Return [X, Y] of the center of cell containing provided text 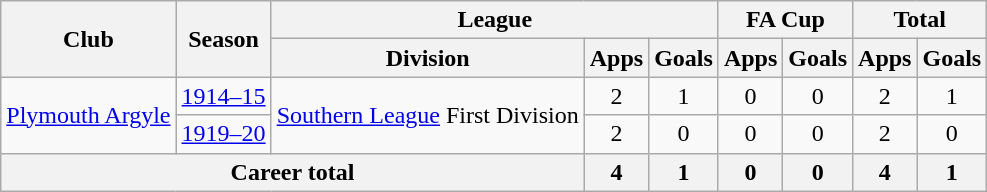
Career total [292, 172]
Southern League First Division [428, 115]
1914–15 [224, 96]
Division [428, 58]
1919–20 [224, 134]
FA Cup [785, 20]
League [494, 20]
Club [88, 39]
Season [224, 39]
Total [920, 20]
Plymouth Argyle [88, 115]
